Identify which cell holds the provided text, then report its [X, Y] central coordinate. 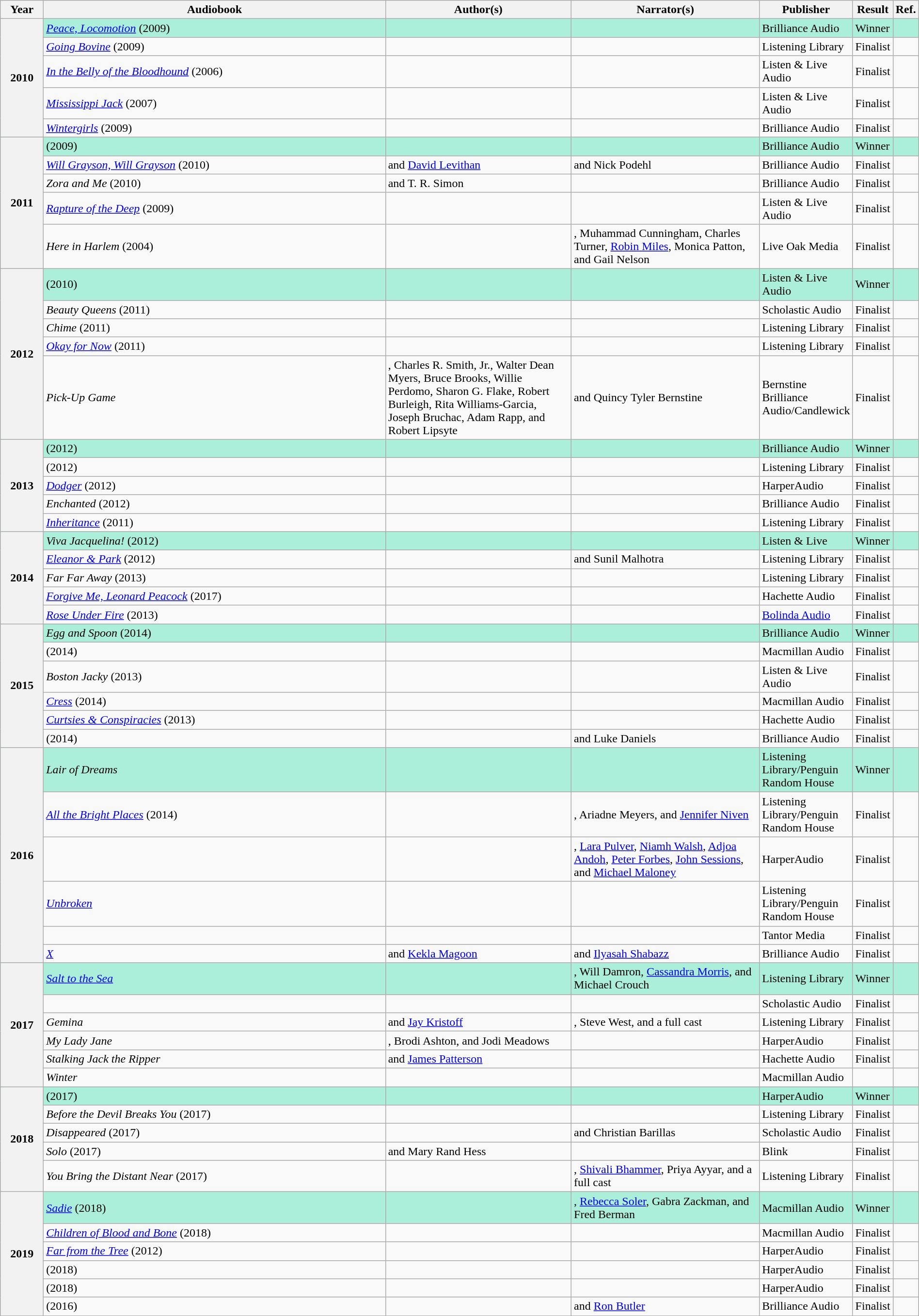
Year [22, 10]
Dodger (2012) [214, 486]
You Bring the Distant Near (2017) [214, 1176]
, Ariadne Meyers, and Jennifer Niven [665, 815]
In the Belly of the Bloodhound (2006) [214, 72]
Listen & Live [806, 541]
Inheritance (2011) [214, 522]
Result [872, 10]
2010 [22, 78]
2018 [22, 1139]
and Jay Kristoff [478, 1022]
2019 [22, 1254]
, Will Damron, Cassandra Morris, and Michael Crouch [665, 979]
Rose Under Fire (2013) [214, 614]
2013 [22, 486]
, Steve West, and a full cast [665, 1022]
Cress (2014) [214, 702]
Author(s) [478, 10]
Beauty Queens (2011) [214, 310]
2011 [22, 203]
Lair of Dreams [214, 770]
2014 [22, 578]
Eleanor & Park (2012) [214, 559]
Boston Jacky (2013) [214, 676]
and Kekla Magoon [478, 954]
Gemina [214, 1022]
Mississippi Jack (2007) [214, 103]
Bolinda Audio [806, 614]
and Ilyasah Shabazz [665, 954]
Viva Jacquelina! (2012) [214, 541]
(2009) [214, 146]
, Muhammad Cunningham, Charles Turner, Robin Miles, Monica Patton, and Gail Nelson [665, 246]
, Shivali Bhammer, Priya Ayyar, and a full cast [665, 1176]
Children of Blood and Bone (2018) [214, 1233]
and Nick Podehl [665, 165]
Blink [806, 1151]
2012 [22, 354]
and David Levithan [478, 165]
and Ron Butler [665, 1306]
(2016) [214, 1306]
Here in Harlem (2004) [214, 246]
Peace, Locomotion (2009) [214, 28]
Tantor Media [806, 935]
Stalking Jack the Ripper [214, 1059]
Far Far Away (2013) [214, 578]
Bernstine Brilliance Audio/Candlewick [806, 397]
2016 [22, 855]
, Brodi Ashton, and Jodi Meadows [478, 1040]
and Luke Daniels [665, 738]
Pick-Up Game [214, 397]
Curtsies & Conspiracies (2013) [214, 720]
Far from the Tree (2012) [214, 1251]
Will Grayson, Will Grayson (2010) [214, 165]
and James Patterson [478, 1059]
Wintergirls (2009) [214, 128]
and Christian Barillas [665, 1133]
Ref. [905, 10]
Winter [214, 1077]
Audiobook [214, 10]
Sadie (2018) [214, 1207]
Egg and Spoon (2014) [214, 633]
(2010) [214, 284]
My Lady Jane [214, 1040]
Enchanted (2012) [214, 504]
Chime (2011) [214, 328]
Going Bovine (2009) [214, 47]
Disappeared (2017) [214, 1133]
and Quincy Tyler Bernstine [665, 397]
Rapture of the Deep (2009) [214, 208]
, Rebecca Soler, Gabra Zackman, and Fred Berman [665, 1207]
Forgive Me, Leonard Peacock (2017) [214, 596]
Before the Devil Breaks You (2017) [214, 1114]
and Mary Rand Hess [478, 1151]
Salt to the Sea [214, 979]
Live Oak Media [806, 246]
(2017) [214, 1096]
Zora and Me (2010) [214, 183]
Solo (2017) [214, 1151]
2017 [22, 1024]
Okay for Now (2011) [214, 346]
Narrator(s) [665, 10]
X [214, 954]
and T. R. Simon [478, 183]
Unbroken [214, 904]
Publisher [806, 10]
and Sunil Malhotra [665, 559]
2015 [22, 685]
, Lara Pulver, Niamh Walsh, Adjoa Andoh, Peter Forbes, John Sessions, and Michael Maloney [665, 859]
All the Bright Places (2014) [214, 815]
